Find where the given text appears and provide that cell's center as [X, Y] coordinate. 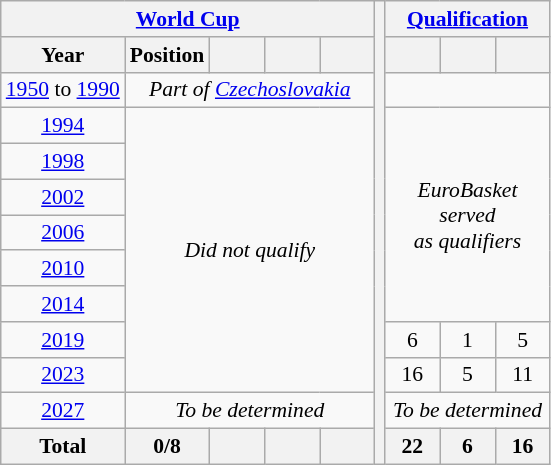
EuroBasket servedas qualifiers [468, 215]
1950 to 1990 [63, 90]
2019 [63, 340]
Qualification [468, 19]
Total [63, 447]
Part of Czechoslovakia [250, 90]
1998 [63, 162]
1 [468, 340]
2010 [63, 269]
World Cup [188, 19]
Year [63, 55]
Position [167, 55]
Did not qualify [250, 250]
11 [522, 375]
2006 [63, 233]
0/8 [167, 447]
22 [412, 447]
2002 [63, 197]
1994 [63, 126]
2023 [63, 375]
2027 [63, 411]
2014 [63, 304]
